Output the [X, Y] coordinate of the center of the cell containing the given text.  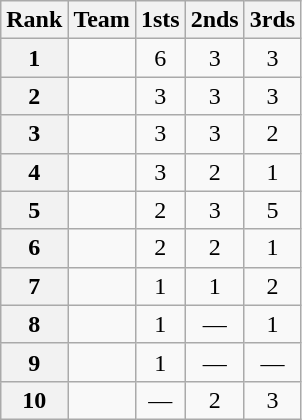
3rds [272, 20]
8 [34, 324]
4 [34, 172]
1sts [160, 20]
9 [34, 362]
Rank [34, 20]
10 [34, 400]
7 [34, 286]
Team [102, 20]
2nds [214, 20]
